Search for the cell housing the specified text and yield its (x, y) center coordinate. 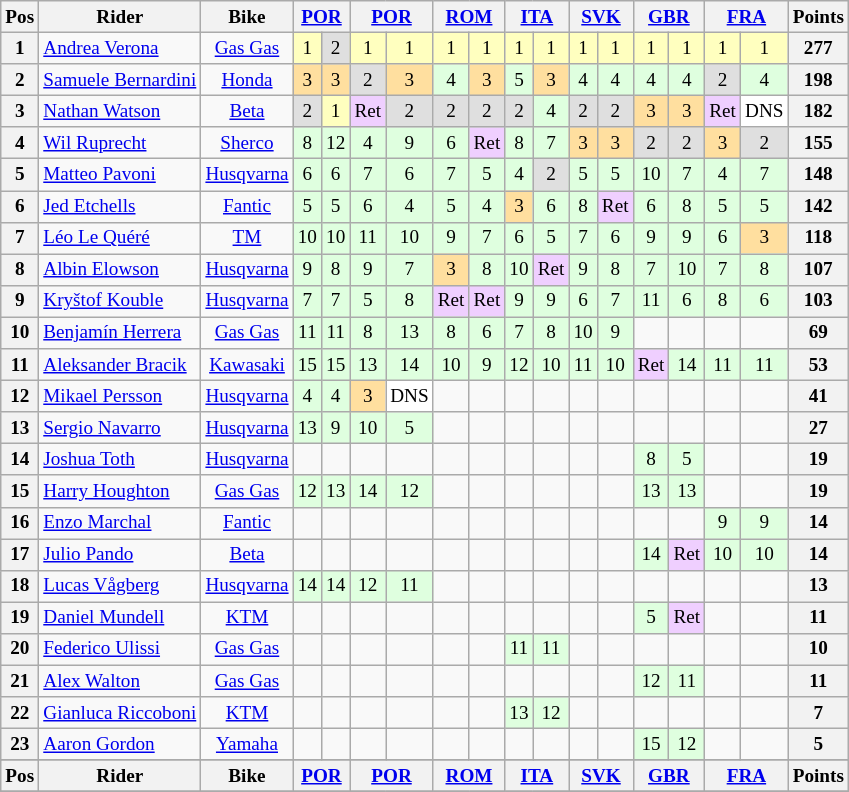
Sherco (247, 143)
182 (818, 111)
17 (20, 554)
41 (818, 396)
Harry Houghton (120, 491)
Aaron Gordon (120, 744)
53 (818, 365)
Yamaha (247, 744)
148 (818, 175)
Gianluca Riccoboni (120, 713)
23 (20, 744)
155 (818, 143)
Federico Ulissi (120, 649)
Julio Pando (120, 554)
22 (20, 713)
Benjamín Herrera (120, 333)
Honda (247, 80)
Lucas Vågberg (120, 586)
16 (20, 523)
Nathan Watson (120, 111)
Mikael Persson (120, 396)
20 (20, 649)
Wil Ruprecht (120, 143)
277 (818, 48)
Enzo Marchal (120, 523)
198 (818, 80)
Joshua Toth (120, 460)
Sergio Navarro (120, 428)
Kawasaki (247, 365)
Andrea Verona (120, 48)
142 (818, 206)
Léo Le Quéré (120, 238)
Kryštof Kouble (120, 301)
Jed Etchells (120, 206)
Albin Elowson (120, 270)
Alex Walton (120, 681)
TM (247, 238)
Daniel Mundell (120, 618)
Samuele Bernardini (120, 80)
103 (818, 301)
21 (20, 681)
Matteo Pavoni (120, 175)
18 (20, 586)
107 (818, 270)
69 (818, 333)
Aleksander Bracik (120, 365)
27 (818, 428)
118 (818, 238)
